From the cell containing the given text, extract its center point as (X, Y) coordinate. 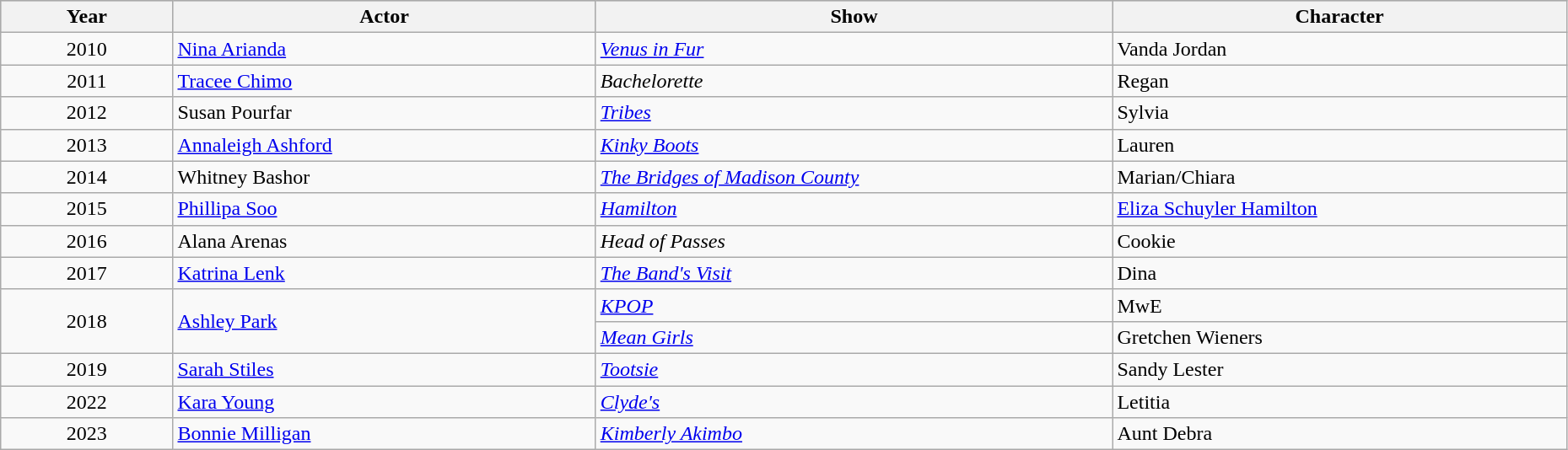
2011 (87, 81)
Bachelorette (854, 81)
Show (854, 17)
Letitia (1339, 402)
Susan Pourfar (385, 113)
Regan (1339, 81)
Sylvia (1339, 113)
Alana Arenas (385, 241)
Cookie (1339, 241)
2022 (87, 402)
2013 (87, 145)
Kimberly Akimbo (854, 434)
Venus in Fur (854, 49)
2012 (87, 113)
Year (87, 17)
2018 (87, 321)
Lauren (1339, 145)
Marian/Chiara (1339, 177)
2019 (87, 369)
2014 (87, 177)
2017 (87, 273)
Sandy Lester (1339, 369)
KPOP (854, 305)
Actor (385, 17)
Tootsie (854, 369)
Bonnie Milligan (385, 434)
Tracee Chimo (385, 81)
2023 (87, 434)
2010 (87, 49)
2016 (87, 241)
Eliza Schuyler Hamilton (1339, 209)
Ashley Park (385, 321)
Dina (1339, 273)
Nina Arianda (385, 49)
Character (1339, 17)
MwE (1339, 305)
Clyde's (854, 402)
Kinky Boots (854, 145)
2015 (87, 209)
Head of Passes (854, 241)
Kara Young (385, 402)
Tribes (854, 113)
Mean Girls (854, 337)
The Band's Visit (854, 273)
Hamilton (854, 209)
Katrina Lenk (385, 273)
Phillipa Soo (385, 209)
Annaleigh Ashford (385, 145)
Aunt Debra (1339, 434)
Whitney Bashor (385, 177)
The Bridges of Madison County (854, 177)
Vanda Jordan (1339, 49)
Sarah Stiles (385, 369)
Gretchen Wieners (1339, 337)
